Detect which cell encompasses the target text, then output its [x, y] center coordinate. 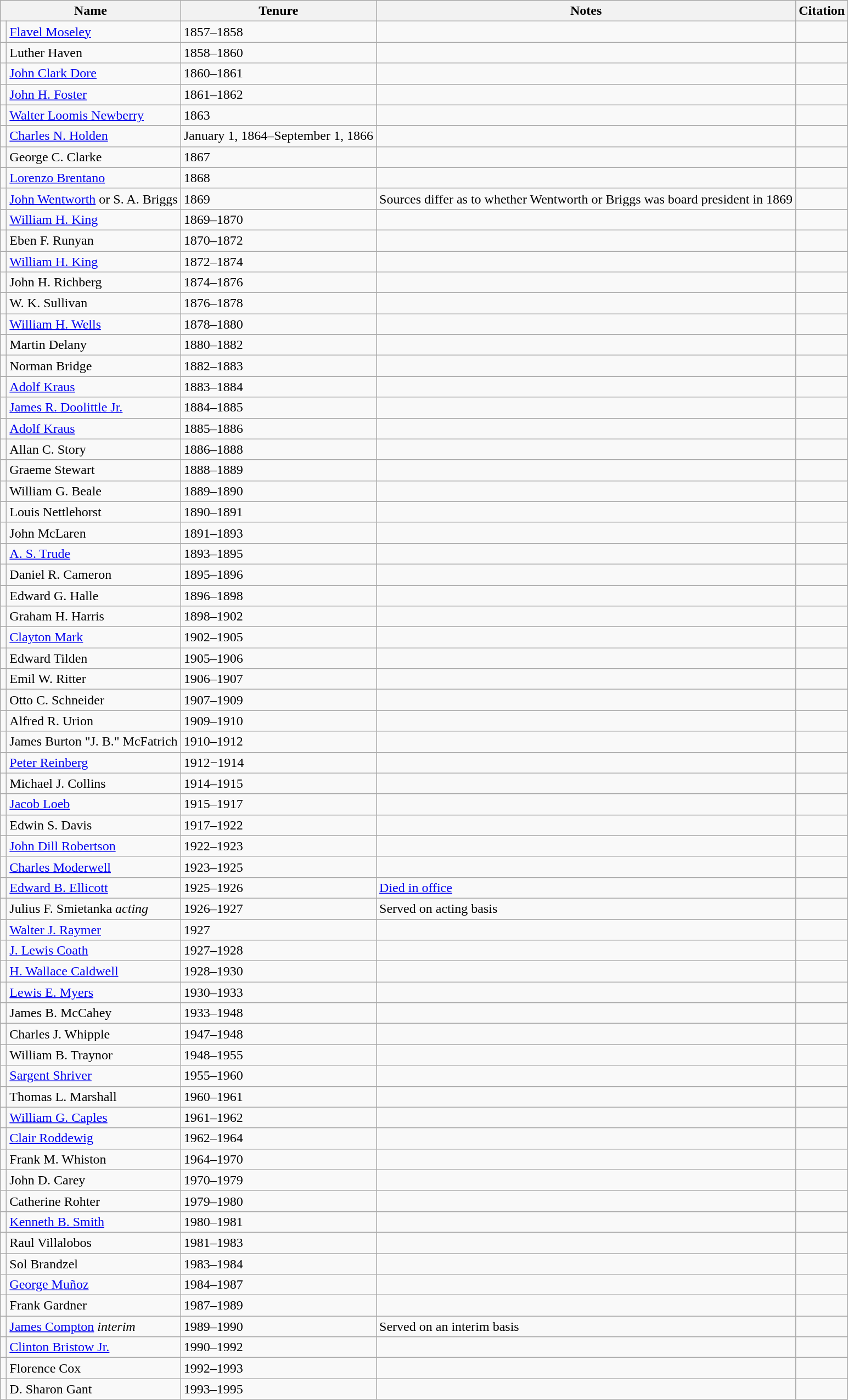
1915–1917 [278, 804]
1922–1923 [278, 846]
Otto C. Schneider [93, 700]
1895–1896 [278, 574]
1898–1902 [278, 617]
James B. McCahey [93, 1013]
John Clark Dore [93, 74]
1930–1933 [278, 992]
James R. Doolittle Jr. [93, 408]
1902–1905 [278, 637]
Edwin S. Davis [93, 825]
1870–1872 [278, 240]
John D. Carey [93, 1180]
John H. Foster [93, 94]
1992–1993 [278, 1368]
1961–1962 [278, 1117]
George C. Clarke [93, 157]
1948–1955 [278, 1055]
Raul Villalobos [93, 1243]
Clinton Bristow Jr. [93, 1347]
Citation [822, 11]
Daniel R. Cameron [93, 574]
1964–1970 [278, 1159]
1860–1861 [278, 74]
Name [91, 11]
1874–1876 [278, 283]
1889–1890 [278, 491]
Catherine Rohter [93, 1201]
1910–1912 [278, 742]
1906–1907 [278, 679]
1885–1886 [278, 428]
1876–1878 [278, 303]
1891–1893 [278, 533]
1909–1910 [278, 721]
1893–1895 [278, 554]
Clayton Mark [93, 637]
1980–1981 [278, 1222]
1886–1888 [278, 449]
Louis Nettlehorst [93, 512]
Charles N. Holden [93, 136]
Walter Loomis Newberry [93, 115]
Notes [586, 11]
1867 [278, 157]
1923–1925 [278, 867]
1872–1874 [278, 262]
Charles Moderwell [93, 867]
Frank M. Whiston [93, 1159]
Luther Haven [93, 53]
1955–1960 [278, 1076]
Died in office [586, 888]
1858–1860 [278, 53]
Edward G. Halle [93, 595]
1990–1992 [278, 1347]
1981–1983 [278, 1243]
Charles J. Whipple [93, 1034]
Clair Roddewig [93, 1138]
Walter J. Raymer [93, 930]
John McLaren [93, 533]
Edward Tilden [93, 658]
William G. Beale [93, 491]
George Muñoz [93, 1285]
January 1, 1864–September 1, 1866 [278, 136]
Graeme Stewart [93, 470]
Lewis E. Myers [93, 992]
1984–1987 [278, 1285]
1987–1989 [278, 1306]
1962–1964 [278, 1138]
Peter Reinberg [93, 763]
1863 [278, 115]
A. S. Trude [93, 554]
Graham H. Harris [93, 617]
Florence Cox [93, 1368]
1880–1882 [278, 345]
William H. Wells [93, 324]
John Dill Robertson [93, 846]
1882–1883 [278, 366]
Sources differ as to whether Wentworth or Briggs was board president in 1869 [586, 199]
1861–1862 [278, 94]
William G. Caples [93, 1117]
Served on acting basis [586, 908]
Edward B. Ellicott [93, 888]
Sargent Shriver [93, 1076]
Eben F. Runyan [93, 240]
1884–1885 [278, 408]
Thomas L. Marshall [93, 1097]
H. Wallace Caldwell [93, 972]
1926–1927 [278, 908]
1869–1870 [278, 219]
1989–1990 [278, 1326]
Norman Bridge [93, 366]
1983–1984 [278, 1263]
1947–1948 [278, 1034]
Kenneth B. Smith [93, 1222]
1927–1928 [278, 951]
D. Sharon Gant [93, 1389]
Frank Gardner [93, 1306]
1907–1909 [278, 700]
Sol Brandzel [93, 1263]
1905–1906 [278, 658]
1925–1926 [278, 888]
Tenure [278, 11]
1912−1914 [278, 763]
Lorenzo Brentano [93, 178]
W. K. Sullivan [93, 303]
Emil W. Ritter [93, 679]
James Compton interim [93, 1326]
1960–1961 [278, 1097]
Allan C. Story [93, 449]
James Burton "J. B." McFatrich [93, 742]
1993–1995 [278, 1389]
Julius F. Smietanka acting [93, 908]
Martin Delany [93, 345]
Michael J. Collins [93, 783]
John Wentworth or S. A. Briggs [93, 199]
1896–1898 [278, 595]
J. Lewis Coath [93, 951]
1970–1979 [278, 1180]
Alfred R. Urion [93, 721]
Served on an interim basis [586, 1326]
1890–1891 [278, 512]
1888–1889 [278, 470]
1917–1922 [278, 825]
Jacob Loeb [93, 804]
1933–1948 [278, 1013]
John H. Richberg [93, 283]
1868 [278, 178]
1928–1930 [278, 972]
1869 [278, 199]
1878–1880 [278, 324]
Flavel Moseley [93, 32]
1883–1884 [278, 387]
1857–1858 [278, 32]
1979–1980 [278, 1201]
1914–1915 [278, 783]
William B. Traynor [93, 1055]
1927 [278, 930]
